For the text-containing cell, return its midpoint in [x, y] coordinate format. 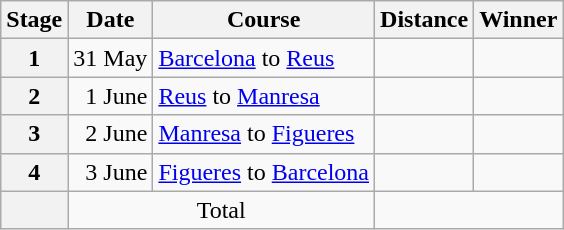
Distance [424, 20]
Barcelona to Reus [264, 58]
1 June [110, 96]
Manresa to Figueres [264, 134]
Total [222, 210]
Figueres to Barcelona [264, 172]
2 June [110, 134]
Winner [518, 20]
Reus to Manresa [264, 96]
31 May [110, 58]
2 [34, 96]
Date [110, 20]
3 [34, 134]
Course [264, 20]
3 June [110, 172]
Stage [34, 20]
1 [34, 58]
4 [34, 172]
